From the cell containing the given text, extract its center point as [X, Y] coordinate. 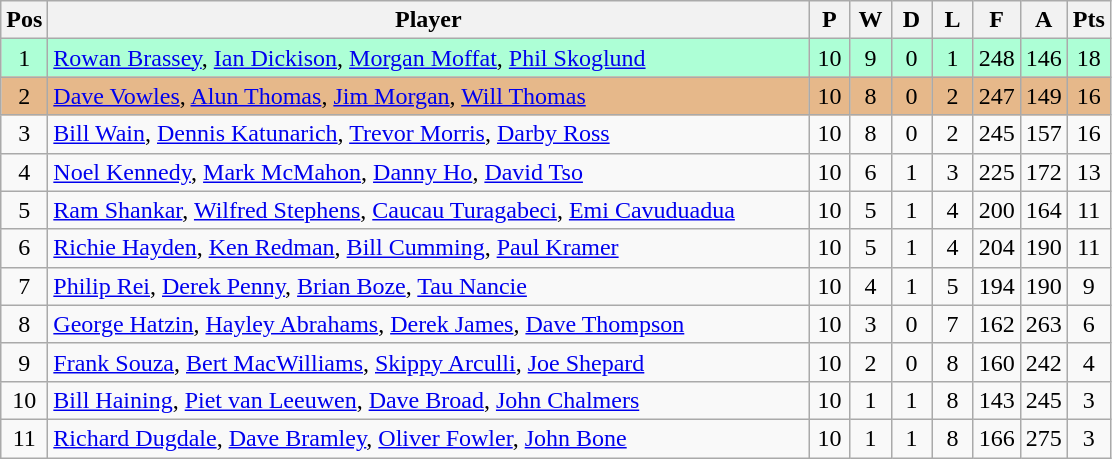
F [996, 20]
L [952, 20]
Noel Kennedy, Mark McMahon, Danny Ho, David Tso [428, 172]
160 [996, 362]
172 [1044, 172]
Player [428, 20]
Pos [24, 20]
Frank Souza, Bert MacWilliams, Skippy Arculli, Joe Shepard [428, 362]
Richard Dugdale, Dave Bramley, Oliver Fowler, John Bone [428, 438]
Bill Haining, Piet van Leeuwen, Dave Broad, John Chalmers [428, 400]
162 [996, 324]
George Hatzin, Hayley Abrahams, Derek James, Dave Thompson [428, 324]
D [912, 20]
W [870, 20]
194 [996, 286]
143 [996, 400]
149 [1044, 96]
Richie Hayden, Ken Redman, Bill Cumming, Paul Kramer [428, 248]
200 [996, 210]
157 [1044, 134]
Rowan Brassey, Ian Dickison, Morgan Moffat, Phil Skoglund [428, 58]
Pts [1088, 20]
Ram Shankar, Wilfred Stephens, Caucau Turagabeci, Emi Cavuduadua [428, 210]
225 [996, 172]
Philip Rei, Derek Penny, Brian Boze, Tau Nancie [428, 286]
242 [1044, 362]
13 [1088, 172]
Dave Vowles, Alun Thomas, Jim Morgan, Will Thomas [428, 96]
P [830, 20]
146 [1044, 58]
263 [1044, 324]
A [1044, 20]
166 [996, 438]
Bill Wain, Dennis Katunarich, Trevor Morris, Darby Ross [428, 134]
247 [996, 96]
164 [1044, 210]
18 [1088, 58]
204 [996, 248]
275 [1044, 438]
248 [996, 58]
